From the cell containing the given text, extract its center point as (x, y) coordinate. 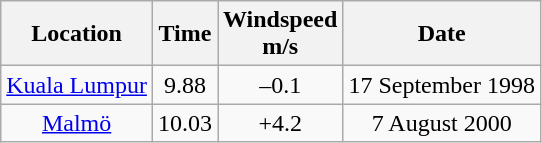
Windspeedm/s (280, 34)
9.88 (184, 85)
–0.1 (280, 85)
10.03 (184, 123)
Location (77, 34)
17 September 1998 (442, 85)
Date (442, 34)
Malmö (77, 123)
Kuala Lumpur (77, 85)
Time (184, 34)
7 August 2000 (442, 123)
+4.2 (280, 123)
